Provide the [x, y] coordinate of the cell's center where the given text is located.  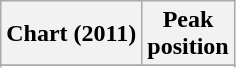
Peakposition [188, 34]
Chart (2011) [72, 34]
